Locate the cell with the specified text and output its [x, y] center coordinate. 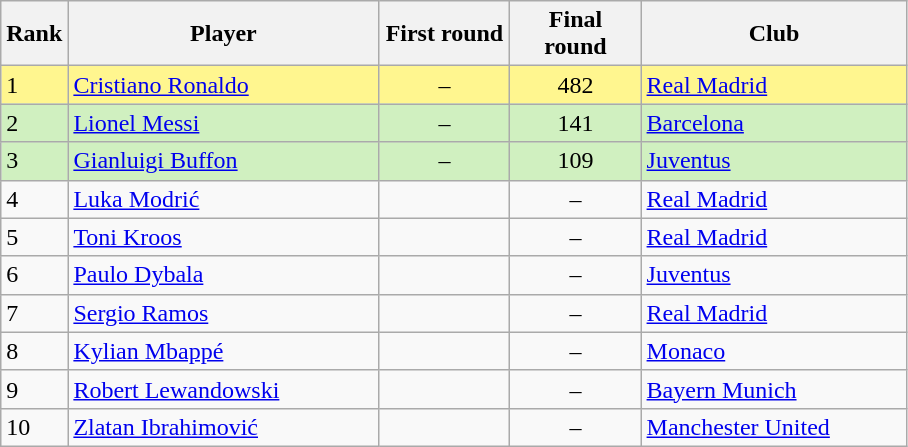
2 [34, 123]
3 [34, 161]
7 [34, 313]
109 [576, 161]
Club [774, 34]
Luka Modrić [224, 199]
Zlatan Ibrahimović [224, 427]
Barcelona [774, 123]
6 [34, 275]
Robert Lewandowski [224, 389]
Paulo Dybala [224, 275]
Rank [34, 34]
Bayern Munich [774, 389]
Monaco [774, 351]
4 [34, 199]
10 [34, 427]
Manchester United [774, 427]
Lionel Messi [224, 123]
Sergio Ramos [224, 313]
1 [34, 85]
141 [576, 123]
Player [224, 34]
8 [34, 351]
5 [34, 237]
482 [576, 85]
Cristiano Ronaldo [224, 85]
First round [444, 34]
9 [34, 389]
Gianluigi Buffon [224, 161]
Toni Kroos [224, 237]
Kylian Mbappé [224, 351]
Final round [576, 34]
